Provide the (X, Y) coordinate of the cell's center where the given text is located.  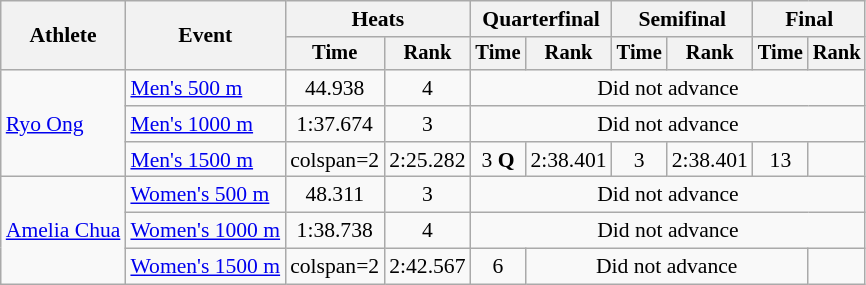
Women's 500 m (205, 195)
44.938 (334, 88)
2:42.567 (427, 267)
Final (809, 19)
Women's 1000 m (205, 231)
1:37.674 (334, 124)
Men's 1000 m (205, 124)
2:25.282 (427, 160)
Semifinal (682, 19)
13 (780, 160)
Amelia Chua (64, 230)
Event (205, 36)
1:38.738 (334, 231)
Ryo Ong (64, 124)
Women's 1500 m (205, 267)
Quarterfinal (542, 19)
Men's 500 m (205, 88)
6 (498, 267)
3 Q (498, 160)
48.311 (334, 195)
Men's 1500 m (205, 160)
Heats (378, 19)
Athlete (64, 36)
